Return the [X, Y] coordinate for the center point of the cell that contains the specified text.  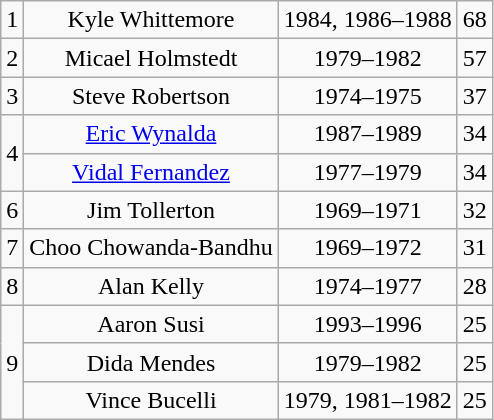
Eric Wynalda [151, 134]
1969–1972 [368, 248]
Choo Chowanda-Bandhu [151, 248]
1984, 1986–1988 [368, 20]
31 [474, 248]
Micael Holmstedt [151, 58]
7 [12, 248]
1993–1996 [368, 324]
6 [12, 210]
4 [12, 153]
57 [474, 58]
2 [12, 58]
1977–1979 [368, 172]
Aaron Susi [151, 324]
28 [474, 286]
Dida Mendes [151, 362]
Alan Kelly [151, 286]
1974–1977 [368, 286]
Kyle Whittemore [151, 20]
1987–1989 [368, 134]
1974–1975 [368, 96]
9 [12, 362]
3 [12, 96]
68 [474, 20]
Steve Robertson [151, 96]
1 [12, 20]
32 [474, 210]
Jim Tollerton [151, 210]
37 [474, 96]
Vince Bucelli [151, 400]
1969–1971 [368, 210]
1979, 1981–1982 [368, 400]
8 [12, 286]
Vidal Fernandez [151, 172]
